Output the (x, y) coordinate of the center of the cell containing the given text.  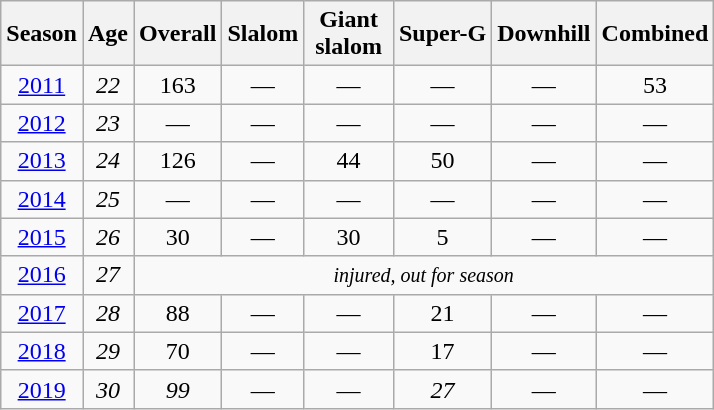
Super-G (442, 34)
28 (108, 313)
2012 (42, 123)
2016 (42, 275)
2019 (42, 389)
24 (108, 161)
Age (108, 34)
Overall (178, 34)
126 (178, 161)
2011 (42, 85)
17 (442, 351)
2015 (42, 237)
163 (178, 85)
99 (178, 389)
53 (655, 85)
29 (108, 351)
injured, out for season (424, 275)
44 (349, 161)
25 (108, 199)
5 (442, 237)
Giant slalom (349, 34)
2017 (42, 313)
70 (178, 351)
21 (442, 313)
2013 (42, 161)
Season (42, 34)
50 (442, 161)
23 (108, 123)
Downhill (544, 34)
Slalom (263, 34)
2014 (42, 199)
22 (108, 85)
2018 (42, 351)
26 (108, 237)
Combined (655, 34)
88 (178, 313)
